Detect which cell encompasses the target text, then output its [x, y] center coordinate. 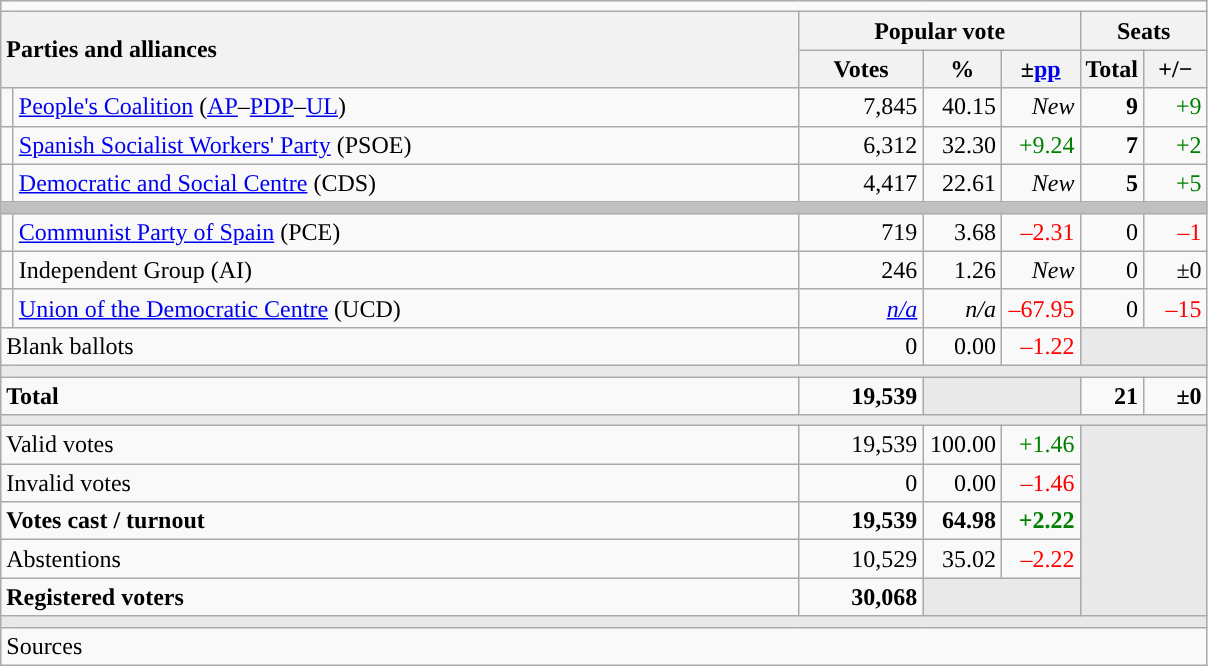
9 [1112, 107]
+5 [1176, 183]
–1.46 [1040, 483]
–2.22 [1040, 559]
246 [861, 270]
% [962, 69]
Sources [604, 646]
+9.24 [1040, 145]
7,845 [861, 107]
30,068 [861, 597]
Votes [861, 69]
35.02 [962, 559]
–2.31 [1040, 232]
Communist Party of Spain (PCE) [406, 232]
+2.22 [1040, 521]
22.61 [962, 183]
Blank ballots [400, 346]
–67.95 [1040, 308]
21 [1112, 395]
Parties and alliances [400, 50]
Popular vote [940, 31]
Invalid votes [400, 483]
64.98 [962, 521]
±pp [1040, 69]
–1.22 [1040, 346]
10,529 [861, 559]
Democratic and Social Centre (CDS) [406, 183]
+/− [1176, 69]
People's Coalition (AP–PDP–UL) [406, 107]
3.68 [962, 232]
Abstentions [400, 559]
–1 [1176, 232]
6,312 [861, 145]
1.26 [962, 270]
Valid votes [400, 445]
719 [861, 232]
Votes cast / turnout [400, 521]
4,417 [861, 183]
7 [1112, 145]
40.15 [962, 107]
Independent Group (AI) [406, 270]
Seats [1144, 31]
Registered voters [400, 597]
32.30 [962, 145]
–15 [1176, 308]
+1.46 [1040, 445]
100.00 [962, 445]
+9 [1176, 107]
Union of the Democratic Centre (UCD) [406, 308]
+2 [1176, 145]
Spanish Socialist Workers' Party (PSOE) [406, 145]
5 [1112, 183]
